Locate the cell with the specified text and output its [x, y] center coordinate. 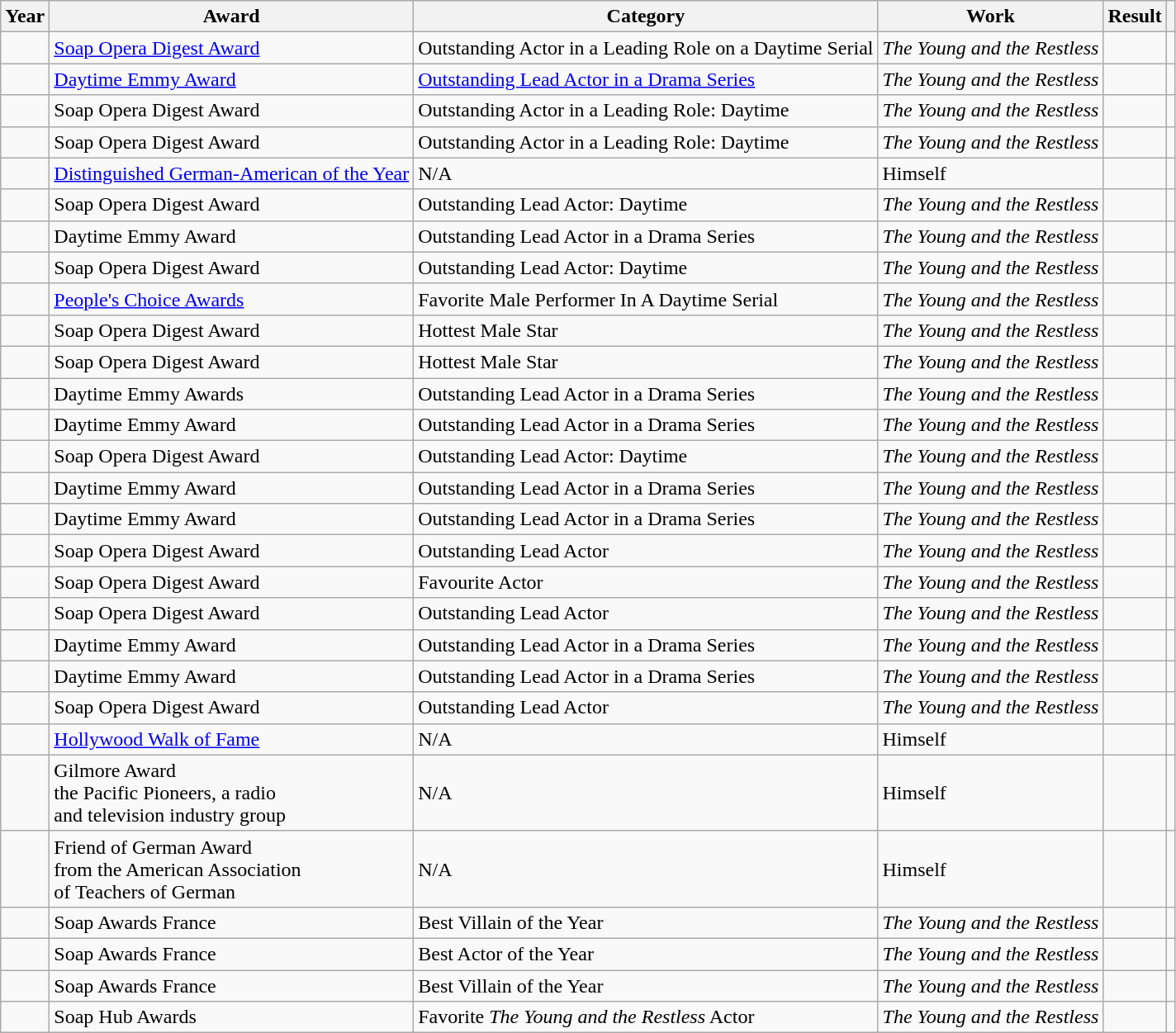
Best Actor of the Year [646, 954]
Favorite Male Performer In A Daytime Serial [646, 299]
Gilmore Award the Pacific Pioneers, a radio and television industry group [231, 793]
Distinguished German-American of the Year [231, 173]
Work [991, 17]
Category [646, 17]
Year [25, 17]
Award [231, 17]
Friend of German Award from the American Association of Teachers of German [231, 869]
Favourite Actor [646, 582]
Outstanding Actor in a Leading Role on a Daytime Serial [646, 48]
People's Choice Awards [231, 299]
Result [1135, 17]
Soap Hub Awards [231, 1017]
Hollywood Walk of Fame [231, 739]
Daytime Emmy Awards [231, 394]
Favorite The Young and the Restless Actor [646, 1017]
